Locate the cell with the specified text and output its [X, Y] center coordinate. 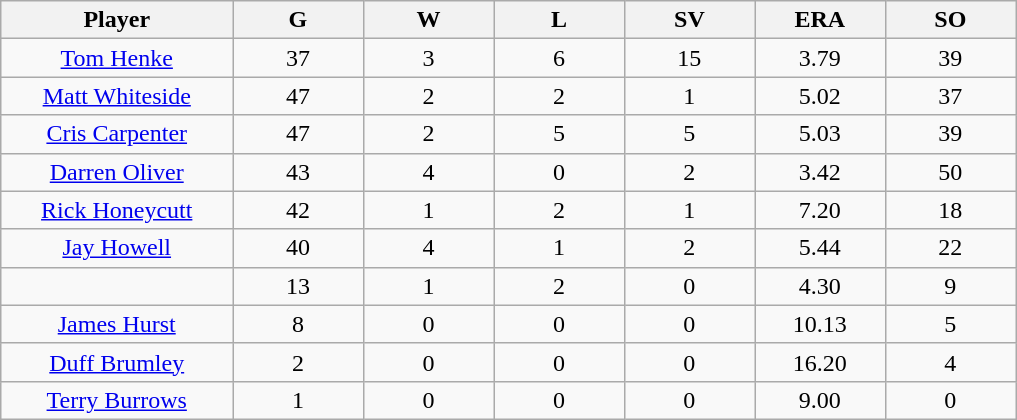
8 [298, 324]
L [559, 20]
5.02 [820, 96]
10.13 [820, 324]
SV [689, 20]
5.03 [820, 134]
6 [559, 58]
Tom Henke [117, 58]
G [298, 20]
Darren Oliver [117, 172]
9.00 [820, 400]
15 [689, 58]
43 [298, 172]
Rick Honeycutt [117, 210]
Cris Carpenter [117, 134]
3.42 [820, 172]
16.20 [820, 362]
Matt Whiteside [117, 96]
Player [117, 20]
SO [950, 20]
Terry Burrows [117, 400]
James Hurst [117, 324]
Duff Brumley [117, 362]
3 [428, 58]
18 [950, 210]
50 [950, 172]
3.79 [820, 58]
Jay Howell [117, 248]
13 [298, 286]
ERA [820, 20]
22 [950, 248]
42 [298, 210]
9 [950, 286]
4.30 [820, 286]
40 [298, 248]
7.20 [820, 210]
5.44 [820, 248]
W [428, 20]
